Extract the [x, y] coordinate from the center of the cell holding the provided text.  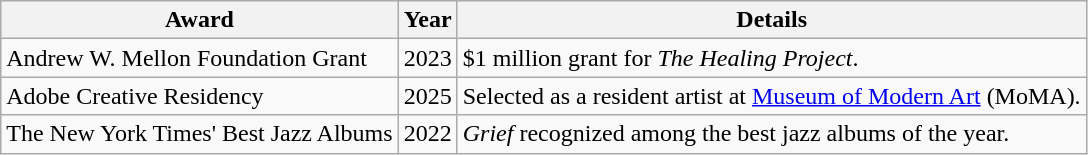
$1 million grant for The Healing Project. [772, 58]
Award [200, 20]
Year [428, 20]
2023 [428, 58]
The New York Times' Best Jazz Albums [200, 134]
2025 [428, 96]
2022 [428, 134]
Grief recognized among the best jazz albums of the year. [772, 134]
Adobe Creative Residency [200, 96]
Details [772, 20]
Andrew W. Mellon Foundation Grant [200, 58]
Selected as a resident artist at Museum of Modern Art (MoMA). [772, 96]
